Identify which cell holds the provided text, then report its (X, Y) central coordinate. 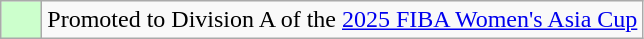
Promoted to Division A of the 2025 FIBA Women's Asia Cup (342, 20)
